Return the (x, y) coordinate for the center point of the cell that contains the specified text.  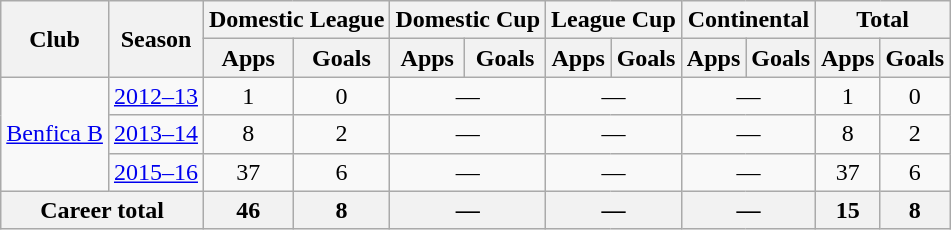
Season (156, 39)
2013–14 (156, 134)
15 (848, 210)
Benfica B (55, 134)
Continental (748, 20)
46 (248, 210)
2012–13 (156, 96)
Total (883, 20)
Career total (102, 210)
Domestic League (297, 20)
Domestic Cup (468, 20)
2015–16 (156, 172)
Club (55, 39)
League Cup (614, 20)
